Identify which cell holds the provided text, then report its (x, y) central coordinate. 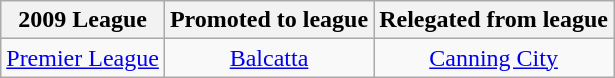
Canning City (494, 58)
Relegated from league (494, 20)
Promoted to league (268, 20)
Premier League (83, 58)
Balcatta (268, 58)
2009 League (83, 20)
